For the text-containing cell, return its midpoint in (X, Y) coordinate format. 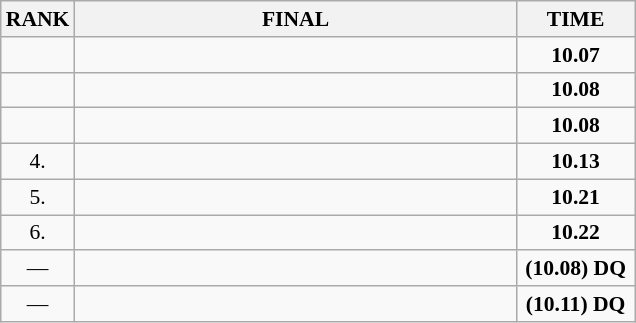
TIME (576, 19)
5. (38, 197)
10.07 (576, 55)
10.22 (576, 233)
4. (38, 162)
10.21 (576, 197)
(10.11) DQ (576, 304)
(10.08) DQ (576, 269)
RANK (38, 19)
FINAL (295, 19)
10.13 (576, 162)
6. (38, 233)
